Determine the (x, y) coordinate at the center of the cell enclosing the given text.  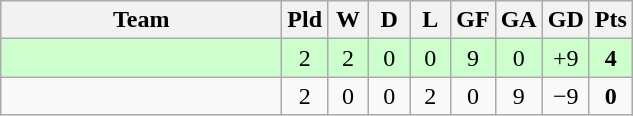
D (390, 20)
−9 (566, 96)
+9 (566, 58)
4 (610, 58)
L (430, 20)
GA (518, 20)
Team (142, 20)
GF (473, 20)
GD (566, 20)
Pts (610, 20)
W (348, 20)
Pld (305, 20)
